Find where the given text appears and provide that cell's center as (x, y) coordinate. 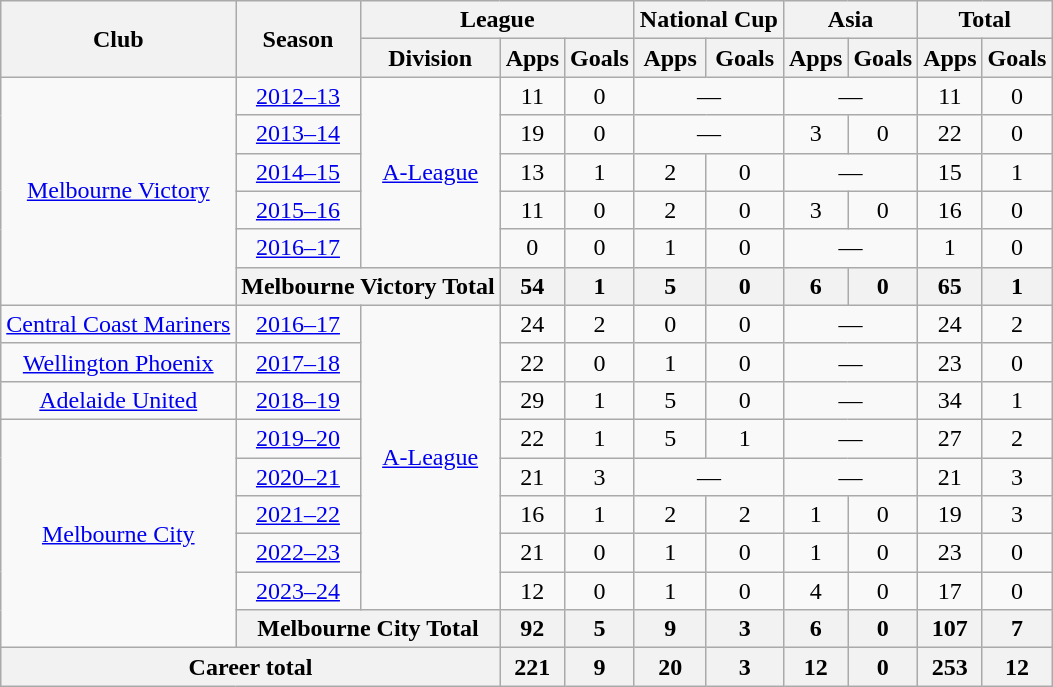
253 (950, 667)
Club (118, 39)
2021–22 (298, 515)
2014–15 (298, 172)
20 (670, 667)
107 (950, 629)
Melbourne City (118, 533)
2015–16 (298, 210)
54 (532, 286)
65 (950, 286)
27 (950, 438)
2018–19 (298, 400)
221 (532, 667)
Total (985, 20)
Central Coast Mariners (118, 324)
4 (815, 591)
34 (950, 400)
29 (532, 400)
Career total (250, 667)
Melbourne Victory (118, 191)
7 (1017, 629)
2017–18 (298, 362)
National Cup (708, 20)
Melbourne Victory Total (368, 286)
Adelaide United (118, 400)
92 (532, 629)
13 (532, 172)
2023–24 (298, 591)
League (497, 20)
2012–13 (298, 96)
2020–21 (298, 477)
Season (298, 39)
Wellington Phoenix (118, 362)
Asia (850, 20)
Melbourne City Total (368, 629)
Division (430, 58)
2013–14 (298, 134)
2022–23 (298, 553)
15 (950, 172)
2019–20 (298, 438)
17 (950, 591)
